From the cell containing the given text, extract its center point as [X, Y] coordinate. 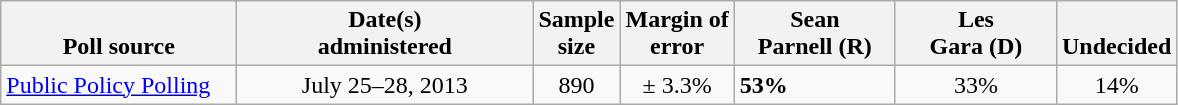
Public Policy Polling [119, 85]
Poll source [119, 34]
July 25–28, 2013 [385, 85]
± 3.3% [677, 85]
Undecided [1116, 34]
33% [976, 85]
53% [814, 85]
SeanParnell (R) [814, 34]
890 [576, 85]
14% [1116, 85]
Date(s)administered [385, 34]
Margin oferror [677, 34]
LesGara (D) [976, 34]
Samplesize [576, 34]
